For the text-containing cell, return its midpoint in [X, Y] coordinate format. 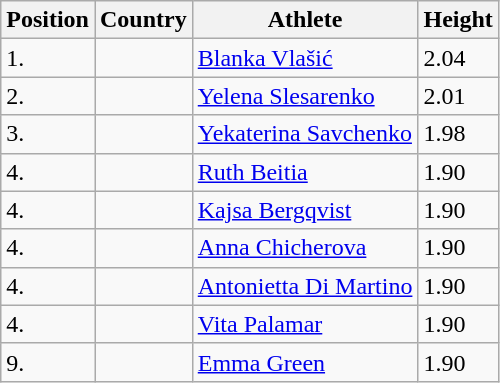
3. [48, 134]
1. [48, 58]
Yelena Slesarenko [305, 96]
Position [48, 20]
Ruth Beitia [305, 172]
Height [458, 20]
Country [143, 20]
Anna Chicherova [305, 248]
Kajsa Bergqvist [305, 210]
Yekaterina Savchenko [305, 134]
2. [48, 96]
Vita Palamar [305, 324]
Athlete [305, 20]
Antonietta Di Martino [305, 286]
1.98 [458, 134]
2.04 [458, 58]
9. [48, 362]
Blanka Vlašić [305, 58]
Emma Green [305, 362]
2.01 [458, 96]
